Find where the given text appears and provide that cell's center as [X, Y] coordinate. 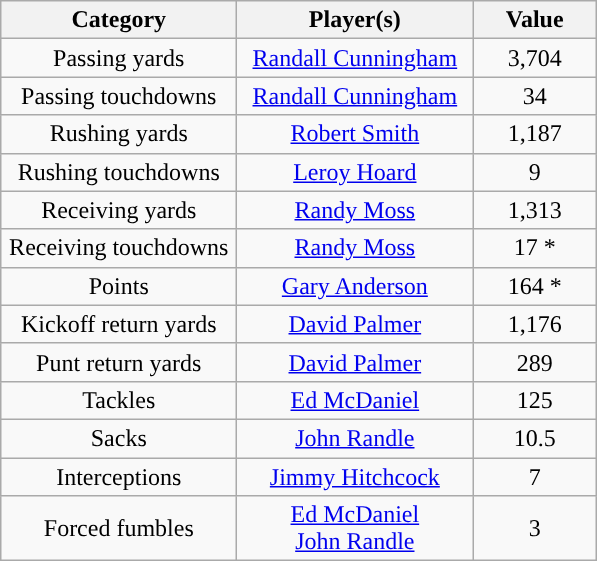
Sacks [119, 438]
Tackles [119, 400]
Passing yards [119, 58]
Category [119, 20]
Value [535, 20]
17 * [535, 248]
Punt return yards [119, 362]
3 [535, 528]
1,176 [535, 324]
Receiving touchdowns [119, 248]
Jimmy Hitchcock [355, 477]
10.5 [535, 438]
John Randle [355, 438]
125 [535, 400]
Gary Anderson [355, 286]
Forced fumbles [119, 528]
Player(s) [355, 20]
Ed McDaniel [355, 400]
Ed McDanielJohn Randle [355, 528]
164 * [535, 286]
1,187 [535, 134]
Points [119, 286]
289 [535, 362]
Kickoff return yards [119, 324]
1,313 [535, 210]
Receiving yards [119, 210]
9 [535, 172]
Rushing yards [119, 134]
Rushing touchdowns [119, 172]
Passing touchdowns [119, 96]
Leroy Hoard [355, 172]
3,704 [535, 58]
Robert Smith [355, 134]
34 [535, 96]
Interceptions [119, 477]
7 [535, 477]
